Return the [X, Y] coordinate for the center point of the cell that contains the specified text.  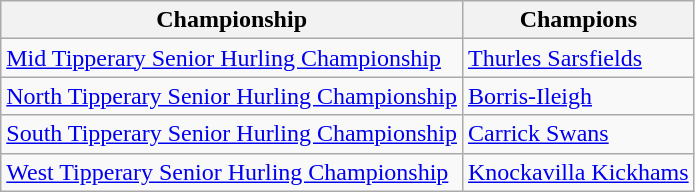
Mid Tipperary Senior Hurling Championship [232, 58]
South Tipperary Senior Hurling Championship [232, 134]
Champions [578, 20]
Carrick Swans [578, 134]
West Tipperary Senior Hurling Championship [232, 172]
Championship [232, 20]
North Tipperary Senior Hurling Championship [232, 96]
Borris-Ileigh [578, 96]
Knockavilla Kickhams [578, 172]
Thurles Sarsfields [578, 58]
